Find where the given text appears and provide that cell's center as (X, Y) coordinate. 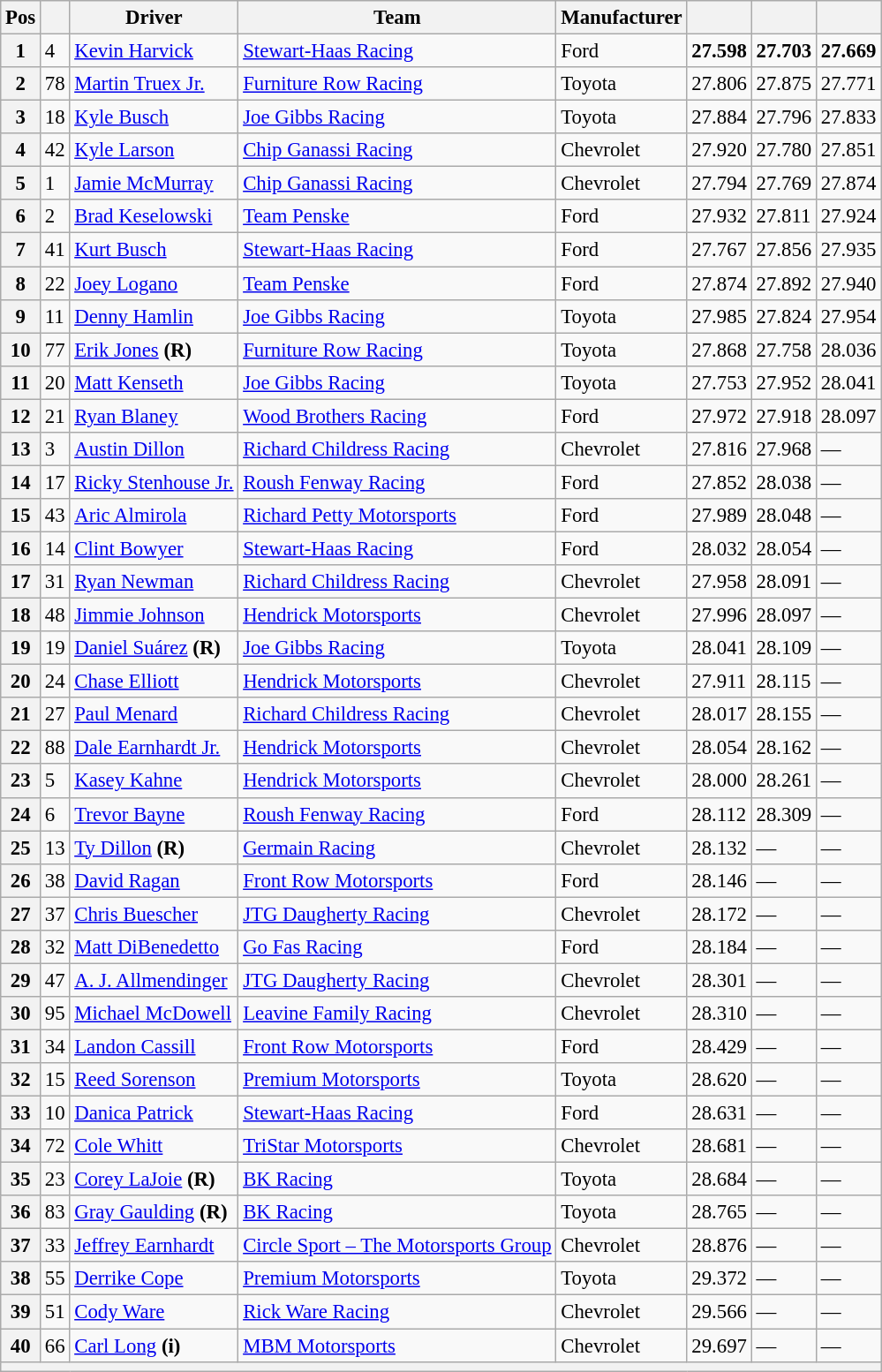
28.036 (849, 350)
28.038 (784, 482)
27.932 (719, 216)
27.954 (849, 316)
28.429 (719, 1046)
Richard Petty Motorsports (397, 516)
35 (21, 1180)
30 (21, 1014)
Chase Elliott (154, 682)
27.852 (719, 482)
Aric Almirola (154, 516)
Jamie McMurray (154, 184)
Team (397, 18)
28.115 (784, 682)
28.681 (719, 1146)
27.920 (719, 150)
Matt DiBenedetto (154, 947)
9 (21, 316)
28.310 (719, 1014)
27.958 (719, 582)
27.884 (719, 117)
27.952 (784, 382)
Wood Brothers Racing (397, 416)
Landon Cassill (154, 1046)
Clint Bowyer (154, 548)
Chris Buescher (154, 914)
Jimmie Johnson (154, 615)
25 (21, 848)
27.968 (784, 449)
Driver (154, 18)
Corey LaJoie (R) (154, 1180)
Germain Racing (397, 848)
Trevor Bayne (154, 814)
43 (55, 516)
Erik Jones (R) (154, 350)
27.918 (784, 416)
95 (55, 1014)
27.851 (849, 150)
27.911 (719, 682)
28.000 (719, 781)
Danica Patrick (154, 1113)
29.566 (719, 1312)
28.162 (784, 748)
27.856 (784, 250)
Kevin Harvick (154, 51)
Ryan Newman (154, 582)
48 (55, 615)
Reed Sorenson (154, 1080)
72 (55, 1146)
27.892 (784, 283)
A. J. Allmendinger (154, 980)
Cody Ware (154, 1312)
27.985 (719, 316)
27.824 (784, 316)
28.620 (719, 1080)
28.876 (719, 1246)
27.972 (719, 416)
27.935 (849, 250)
Denny Hamlin (154, 316)
28.765 (719, 1212)
27.780 (784, 150)
27.769 (784, 184)
51 (55, 1312)
Kyle Busch (154, 117)
26 (21, 880)
55 (55, 1279)
42 (55, 150)
Cole Whitt (154, 1146)
27.703 (784, 51)
27.816 (719, 449)
27.767 (719, 250)
27.868 (719, 350)
7 (21, 250)
28.109 (784, 648)
27.669 (849, 51)
28.261 (784, 781)
28.684 (719, 1180)
40 (21, 1346)
Jeffrey Earnhardt (154, 1246)
28.172 (719, 914)
28.032 (719, 548)
Austin Dillon (154, 449)
Gray Gaulding (R) (154, 1212)
Kurt Busch (154, 250)
28.184 (719, 947)
Martin Truex Jr. (154, 84)
Brad Keselowski (154, 216)
28.091 (784, 582)
Manufacturer (622, 18)
MBM Motorsports (397, 1346)
29.372 (719, 1279)
27.794 (719, 184)
27.940 (849, 283)
28.048 (784, 516)
27.753 (719, 382)
Joey Logano (154, 283)
27.771 (849, 84)
27.989 (719, 516)
Go Fas Racing (397, 947)
Kyle Larson (154, 150)
27.758 (784, 350)
27.996 (719, 615)
Leavine Family Racing (397, 1014)
28.132 (719, 848)
27.924 (849, 216)
28.301 (719, 980)
28.017 (719, 714)
39 (21, 1312)
27.796 (784, 117)
Circle Sport – The Motorsports Group (397, 1246)
28 (21, 947)
Daniel Suárez (R) (154, 648)
Paul Menard (154, 714)
Michael McDowell (154, 1014)
28.146 (719, 880)
Carl Long (i) (154, 1346)
27.598 (719, 51)
28.112 (719, 814)
27.875 (784, 84)
77 (55, 350)
Ty Dillon (R) (154, 848)
27.806 (719, 84)
28.155 (784, 714)
Derrike Cope (154, 1279)
29.697 (719, 1346)
David Ragan (154, 880)
8 (21, 283)
Dale Earnhardt Jr. (154, 748)
66 (55, 1346)
Ryan Blaney (154, 416)
27.833 (849, 117)
16 (21, 548)
28.309 (784, 814)
Rick Ware Racing (397, 1312)
12 (21, 416)
78 (55, 84)
Ricky Stenhouse Jr. (154, 482)
Pos (21, 18)
36 (21, 1212)
41 (55, 250)
Matt Kenseth (154, 382)
TriStar Motorsports (397, 1146)
29 (21, 980)
47 (55, 980)
83 (55, 1212)
28.631 (719, 1113)
Kasey Kahne (154, 781)
27.811 (784, 216)
88 (55, 748)
